Return the (X, Y) coordinate for the center point of the cell that contains the specified text.  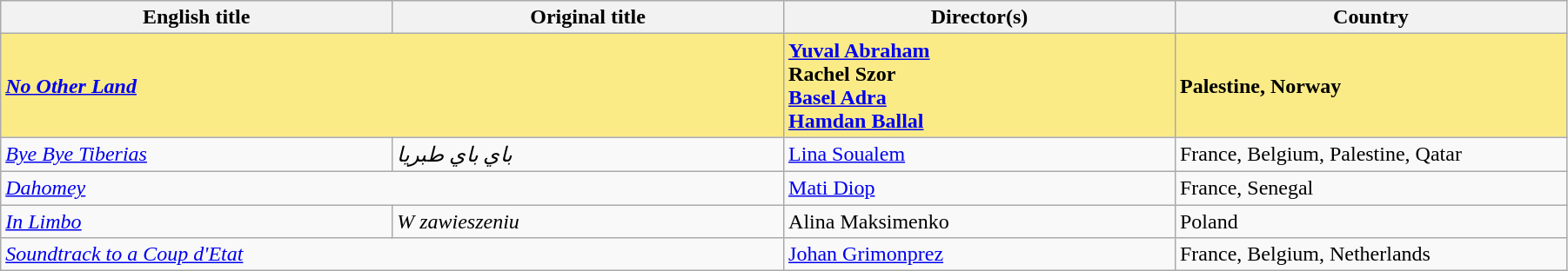
France, Senegal (1370, 188)
Country (1370, 17)
Johan Grimonprez (980, 254)
Alina Maksimenko (980, 221)
Lina Soualem (980, 155)
Soundtrack to a Coup d'Etat (392, 254)
Original title (588, 17)
France, Belgium, Palestine, Qatar (1370, 155)
باي باي طبريا (588, 155)
Yuval Abraham Rachel Szor Basel Adra Hamdan Ballal (980, 85)
France, Belgium, Netherlands (1370, 254)
W zawieszeniu (588, 221)
Poland (1370, 221)
English title (197, 17)
In Limbo (197, 221)
Palestine, Norway (1370, 85)
Mati Diop (980, 188)
Dahomey (392, 188)
Bye Bye Tiberias (197, 155)
Director(s) (980, 17)
No Other Land (392, 85)
